Determine the [x, y] coordinate at the center of the cell enclosing the given text.  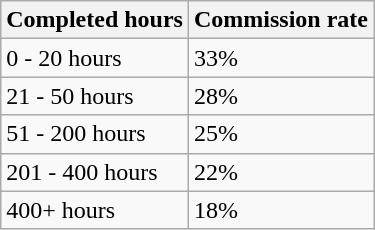
18% [280, 210]
28% [280, 96]
33% [280, 58]
400+ hours [95, 210]
Commission rate [280, 20]
51 - 200 hours [95, 134]
21 - 50 hours [95, 96]
0 - 20 hours [95, 58]
25% [280, 134]
Completed hours [95, 20]
22% [280, 172]
201 - 400 hours [95, 172]
